Capture the cell that displays the provided text and extract its [X, Y] central coordinate. 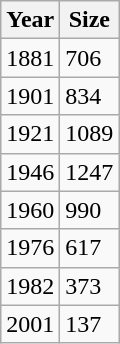
2001 [30, 324]
1976 [30, 248]
1921 [30, 134]
Size [90, 20]
373 [90, 286]
834 [90, 96]
1960 [30, 210]
1901 [30, 96]
1089 [90, 134]
990 [90, 210]
1247 [90, 172]
1982 [30, 286]
Year [30, 20]
1881 [30, 58]
137 [90, 324]
617 [90, 248]
706 [90, 58]
1946 [30, 172]
